Locate the cell with the specified text and output its (X, Y) center coordinate. 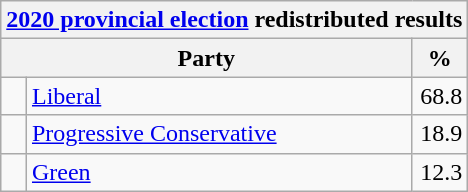
68.8 (440, 96)
% (440, 58)
12.3 (440, 172)
Liberal (218, 96)
Party (206, 58)
Green (218, 172)
2020 provincial election redistributed results (234, 20)
18.9 (440, 134)
Progressive Conservative (218, 134)
